Locate the cell with the specified text and output its [X, Y] center coordinate. 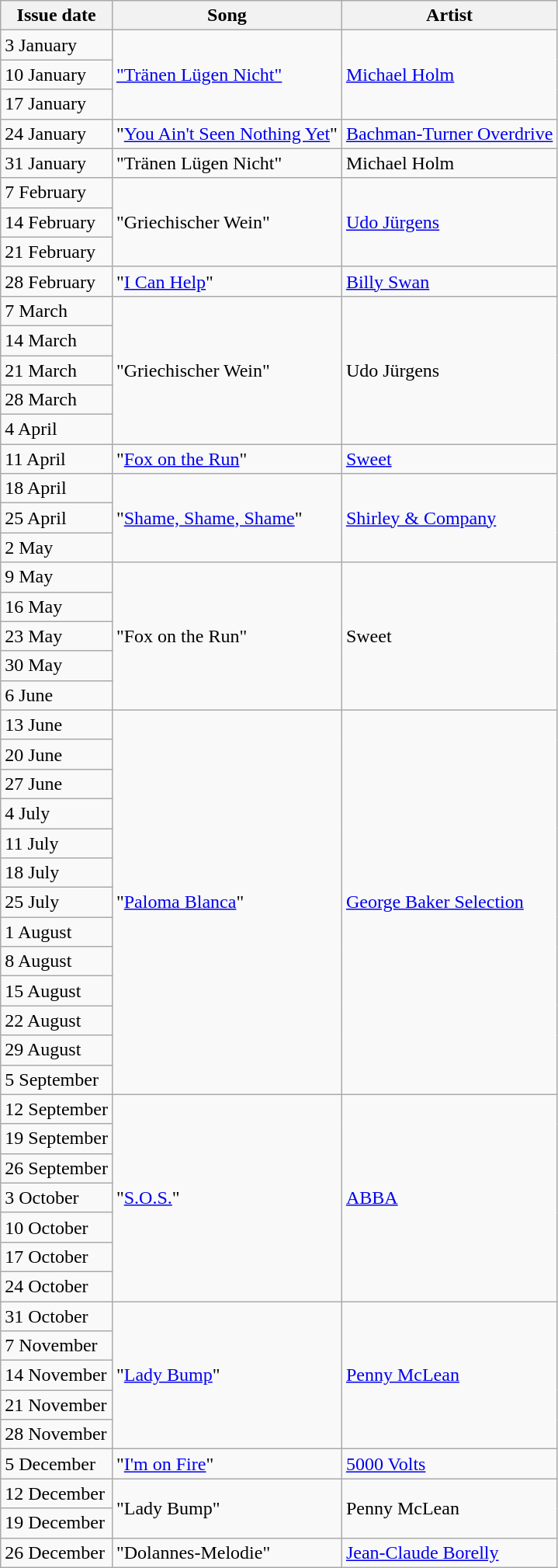
4 April [57, 429]
14 February [57, 222]
6 June [57, 695]
3 January [57, 45]
18 July [57, 873]
28 February [57, 281]
"S.O.S." [227, 1198]
13 June [57, 725]
14 November [57, 1375]
Shirley & Company [449, 518]
24 January [57, 134]
22 August [57, 1020]
9 May [57, 577]
"Shame, Shame, Shame" [227, 518]
24 October [57, 1286]
14 March [57, 340]
30 May [57, 666]
26 September [57, 1168]
"I'm on Fire" [227, 1464]
29 August [57, 1050]
28 November [57, 1434]
3 October [57, 1198]
Bachman-Turner Overdrive [449, 134]
15 August [57, 991]
21 March [57, 370]
21 February [57, 252]
27 June [57, 784]
5000 Volts [449, 1464]
5 December [57, 1464]
Billy Swan [449, 281]
26 December [57, 1552]
25 July [57, 902]
Jean-Claude Borelly [449, 1552]
Song [227, 16]
19 September [57, 1139]
Artist [449, 16]
23 May [57, 636]
19 December [57, 1523]
31 January [57, 163]
11 July [57, 843]
"I Can Help" [227, 281]
11 April [57, 459]
7 November [57, 1346]
12 September [57, 1109]
"Paloma Blanca" [227, 902]
Issue date [57, 16]
28 March [57, 400]
2 May [57, 548]
17 January [57, 104]
21 November [57, 1405]
7 February [57, 193]
7 March [57, 311]
18 April [57, 488]
"You Ain't Seen Nothing Yet" [227, 134]
20 June [57, 754]
12 December [57, 1493]
George Baker Selection [449, 902]
25 April [57, 518]
10 October [57, 1227]
ABBA [449, 1198]
5 September [57, 1080]
"Dolannes-Melodie" [227, 1552]
17 October [57, 1257]
31 October [57, 1316]
1 August [57, 932]
16 May [57, 607]
4 July [57, 813]
8 August [57, 961]
10 January [57, 75]
